Scan for the cell matching the given text and deliver its (x, y) coordinate at center. 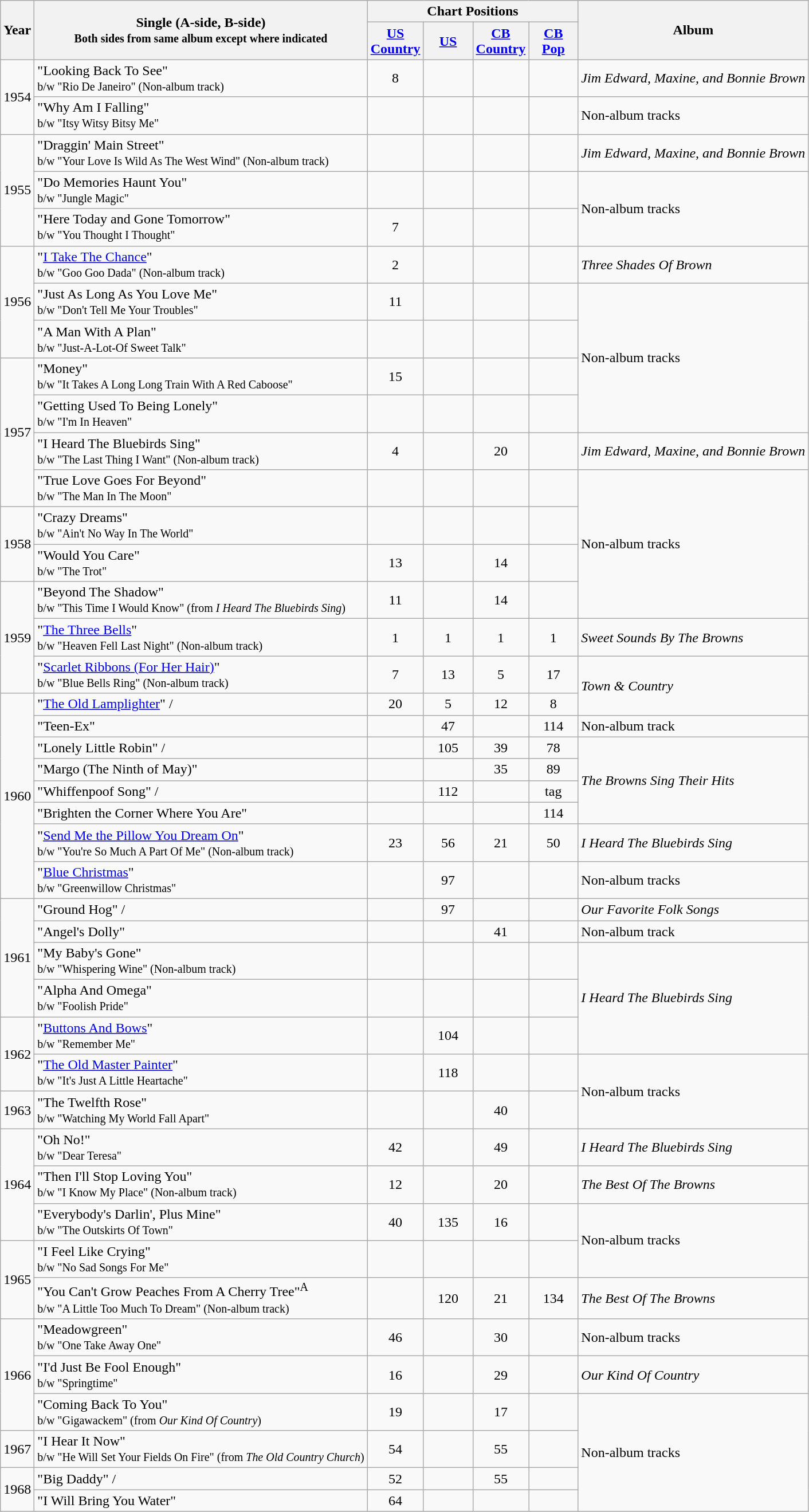
"My Baby's Gone"b/w "Whispering Wine" (Non-album track) (201, 961)
"Meadowgreen"b/w "One Take Away One" (201, 1337)
Town & Country (693, 685)
"I Feel Like Crying"b/w "No Sad Songs For Me" (201, 1259)
Our Favorite Folk Songs (693, 909)
54 (395, 1450)
"I Will Bring You Water" (201, 1501)
"Draggin' Main Street"b/w "Your Love Is Wild As The West Wind" (Non-album track) (201, 152)
"Oh No!"b/w "Dear Teresa" (201, 1147)
35 (501, 769)
1964 (17, 1185)
Our Kind Of Country (693, 1375)
64 (395, 1501)
"The Old Master Painter"b/w "It's Just A Little Heartache" (201, 1073)
23 (395, 842)
Chart Positions (473, 11)
49 (501, 1147)
1967 (17, 1450)
"Big Daddy" / (201, 1479)
135 (448, 1222)
"Then I'll Stop Loving You"b/w "I Know My Place" (Non-album track) (201, 1185)
120 (448, 1298)
29 (501, 1375)
42 (395, 1147)
105 (448, 748)
"Would You Care"b/w "The Trot" (201, 563)
"Whiffenpoof Song" / (201, 791)
"The Three Bells"b/w "Heaven Fell Last Night" (Non-album track) (201, 637)
"True Love Goes For Beyond"b/w "The Man In The Moon" (201, 488)
Three Shades Of Brown (693, 265)
Album (693, 30)
"Scarlet Ribbons (For Her Hair)"b/w "Blue Bells Ring" (Non-album track) (201, 675)
"Send Me the Pillow You Dream On"b/w "You're So Much A Part Of Me" (Non-album track) (201, 842)
1954 (17, 97)
tag (553, 791)
89 (553, 769)
1961 (17, 957)
1963 (17, 1110)
1957 (17, 432)
"I'd Just Be Fool Enough"b/w "Springtime" (201, 1375)
"I Hear It Now"b/w "He Will Set Your Fields On Fire" (from The Old Country Church) (201, 1450)
19 (395, 1412)
Single (A-side, B-side)Both sides from same album except where indicated (201, 30)
"Getting Used To Being Lonely"b/w "I'm In Heaven" (201, 414)
Sweet Sounds By The Browns (693, 637)
"I Take The Chance"b/w "Goo Goo Dada" (Non-album track) (201, 265)
"Looking Back To See"b/w "Rio De Janeiro" (Non-album track) (201, 78)
"Alpha And Omega"b/w "Foolish Pride" (201, 998)
"Do Memories Haunt You"b/w "Jungle Magic" (201, 190)
US Country (395, 41)
2 (395, 265)
78 (553, 748)
1959 (17, 637)
1956 (17, 301)
CB Country (501, 41)
"Buttons And Bows"b/w "Remember Me" (201, 1036)
"Teen-Ex" (201, 726)
4 (395, 450)
"Why Am I Falling"b/w "Itsy Witsy Bitsy Me" (201, 116)
118 (448, 1073)
Year (17, 30)
"Crazy Dreams"b/w "Ain't No Way In The World" (201, 526)
"Blue Christmas"b/w "Greenwillow Christmas" (201, 880)
1966 (17, 1375)
112 (448, 791)
US (448, 41)
"Everybody's Darlin', Plus Mine"b/w "The Outskirts Of Town" (201, 1222)
"I Heard The Bluebirds Sing"b/w "The Last Thing I Want" (Non-album track) (201, 450)
"Beyond The Shadow"b/w "This Time I Would Know" (from I Heard The Bluebirds Sing) (201, 600)
"Brighten the Corner Where You Are" (201, 813)
56 (448, 842)
134 (553, 1298)
30 (501, 1337)
1958 (17, 544)
The Browns Sing Their Hits (693, 780)
104 (448, 1036)
46 (395, 1337)
47 (448, 726)
1955 (17, 190)
"The Old Lamplighter" / (201, 704)
"Ground Hog" / (201, 909)
15 (395, 376)
"Here Today and Gone Tomorrow"b/w "You Thought I Thought" (201, 227)
1965 (17, 1280)
1960 (17, 796)
52 (395, 1479)
"Money"b/w "It Takes A Long Long Train With A Red Caboose" (201, 376)
"Just As Long As You Love Me"b/w "Don't Tell Me Your Troubles" (201, 301)
41 (501, 931)
1968 (17, 1490)
"Coming Back To You"b/w "Gigawackem" (from Our Kind Of Country) (201, 1412)
"Lonely Little Robin" / (201, 748)
50 (553, 842)
"A Man With A Plan"b/w "Just-A-Lot-Of Sweet Talk" (201, 339)
"The Twelfth Rose"b/w "Watching My World Fall Apart" (201, 1110)
CB Pop (553, 41)
"You Can't Grow Peaches From A Cherry Tree"Ab/w "A Little Too Much To Dream" (Non-album track) (201, 1298)
39 (501, 748)
"Margo (The Ninth of May)" (201, 769)
1962 (17, 1054)
"Angel's Dolly" (201, 931)
